Capture the cell that displays the provided text and extract its [x, y] central coordinate. 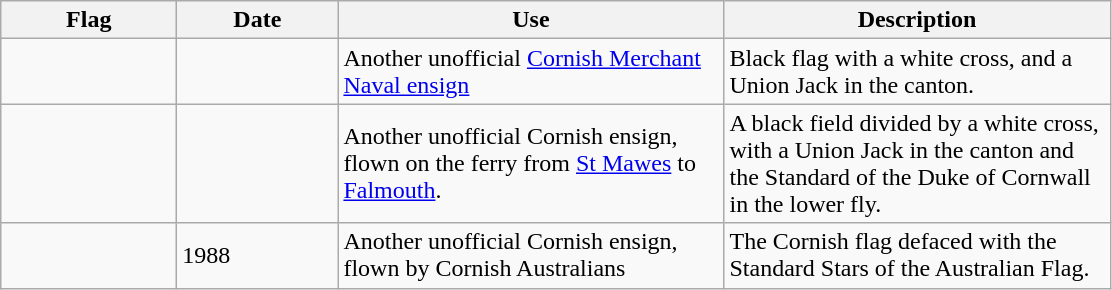
The Cornish flag defaced with the Standard Stars of the Australian Flag. [917, 256]
Date [258, 20]
Another unofficial Cornish ensign, flown by Cornish Australians [531, 256]
Description [917, 20]
Flag [89, 20]
Use [531, 20]
Another unofficial Cornish ensign, flown on the ferry from St Mawes to Falmouth. [531, 164]
Another unofficial Cornish Merchant Naval ensign [531, 72]
A black field divided by a white cross, with a Union Jack in the canton and the Standard of the Duke of Cornwall in the lower fly. [917, 164]
Black flag with a white cross, and a Union Jack in the canton. [917, 72]
1988 [258, 256]
